Extract the [X, Y] coordinate from the center of the cell holding the provided text.  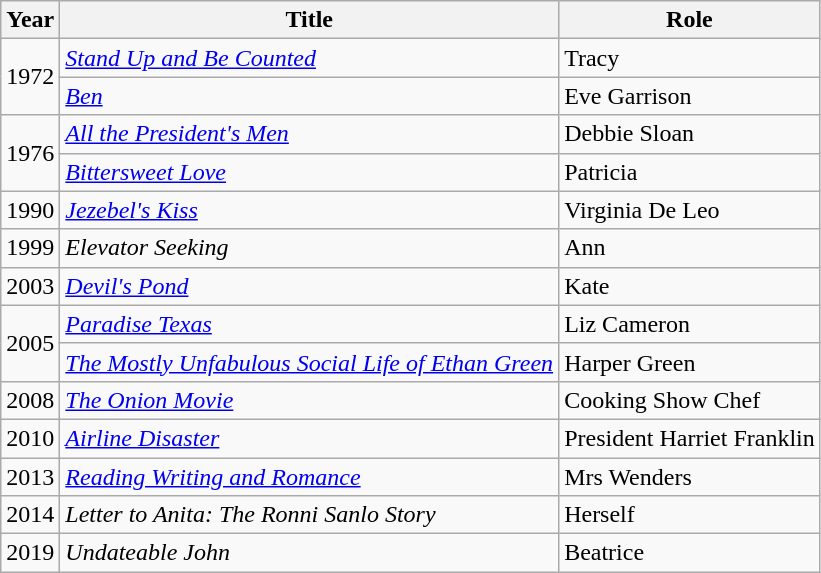
Tracy [690, 58]
Patricia [690, 172]
Ann [690, 248]
Letter to Anita: The Ronni Sanlo Story [310, 515]
Kate [690, 286]
Paradise Texas [310, 324]
2010 [30, 438]
Eve Garrison [690, 96]
President Harriet Franklin [690, 438]
Debbie Sloan [690, 134]
Jezebel's Kiss [310, 210]
2003 [30, 286]
Role [690, 20]
Title [310, 20]
Mrs Wenders [690, 477]
Reading Writing and Romance [310, 477]
Year [30, 20]
1976 [30, 153]
Airline Disaster [310, 438]
All the President's Men [310, 134]
2008 [30, 400]
The Mostly Unfabulous Social Life of Ethan Green [310, 362]
Undateable John [310, 553]
Virginia De Leo [690, 210]
Elevator Seeking [310, 248]
Cooking Show Chef [690, 400]
Bittersweet Love [310, 172]
Devil's Pond [310, 286]
Beatrice [690, 553]
1999 [30, 248]
The Onion Movie [310, 400]
Herself [690, 515]
1972 [30, 77]
2005 [30, 343]
Stand Up and Be Counted [310, 58]
Ben [310, 96]
2019 [30, 553]
2014 [30, 515]
Harper Green [690, 362]
Liz Cameron [690, 324]
1990 [30, 210]
2013 [30, 477]
